Detect which cell encompasses the target text, then output its [X, Y] center coordinate. 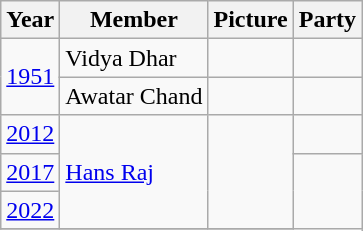
2022 [30, 210]
Awatar Chand [134, 96]
Picture [250, 20]
Member [134, 20]
Hans Raj [134, 172]
Party [327, 20]
Vidya Dhar [134, 58]
2017 [30, 172]
Year [30, 20]
2012 [30, 134]
1951 [30, 77]
